Search for the cell housing the specified text and yield its (x, y) center coordinate. 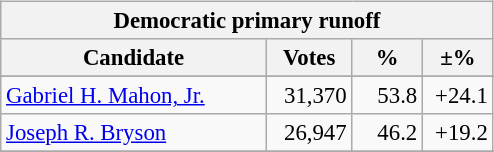
+19.2 (458, 133)
Joseph R. Bryson (134, 133)
Democratic primary runoff (247, 21)
% (388, 58)
Candidate (134, 58)
46.2 (388, 133)
53.8 (388, 96)
+24.1 (458, 96)
26,947 (309, 133)
±% (458, 58)
Votes (309, 58)
Gabriel H. Mahon, Jr. (134, 96)
31,370 (309, 96)
